Detect which cell encompasses the target text, then output its [x, y] center coordinate. 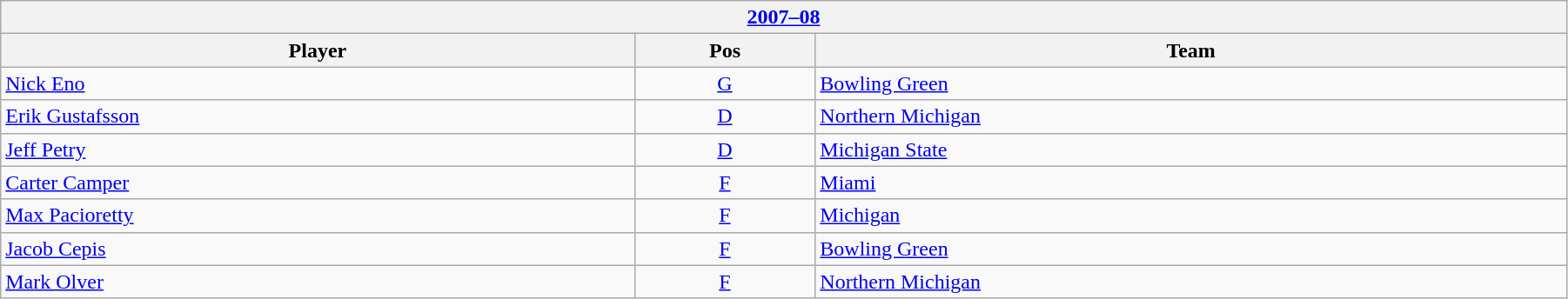
G [725, 83]
Max Pacioretty [318, 216]
Michigan State [1191, 149]
Nick Eno [318, 83]
2007–08 [784, 17]
Michigan [1191, 216]
Player [318, 50]
Jacob Cepis [318, 249]
Pos [725, 50]
Erik Gustafsson [318, 116]
Jeff Petry [318, 149]
Team [1191, 50]
Miami [1191, 183]
Carter Camper [318, 183]
Mark Olver [318, 282]
